Identify which cell holds the provided text, then report its (X, Y) central coordinate. 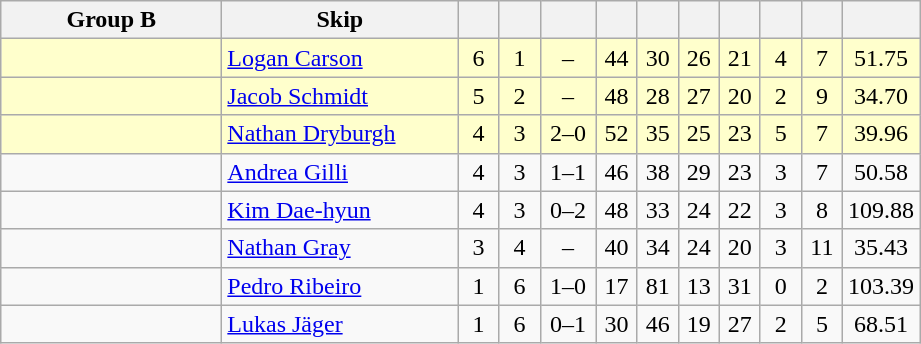
38 (658, 172)
33 (658, 210)
Skip (340, 20)
13 (698, 286)
35.43 (880, 248)
0–1 (568, 324)
39.96 (880, 134)
29 (698, 172)
Lukas Jäger (340, 324)
Logan Carson (340, 58)
22 (740, 210)
50.58 (880, 172)
Nathan Dryburgh (340, 134)
28 (658, 96)
44 (616, 58)
35 (658, 134)
Kim Dae-hyun (340, 210)
0–2 (568, 210)
0 (780, 286)
81 (658, 286)
51.75 (880, 58)
Jacob Schmidt (340, 96)
26 (698, 58)
Pedro Ribeiro (340, 286)
34 (658, 248)
Nathan Gray (340, 248)
40 (616, 248)
25 (698, 134)
109.88 (880, 210)
31 (740, 286)
1–0 (568, 286)
17 (616, 286)
2–0 (568, 134)
52 (616, 134)
8 (822, 210)
Andrea Gilli (340, 172)
21 (740, 58)
Group B (112, 20)
19 (698, 324)
34.70 (880, 96)
9 (822, 96)
68.51 (880, 324)
103.39 (880, 286)
11 (822, 248)
1–1 (568, 172)
